Find where the given text appears and provide that cell's center as [x, y] coordinate. 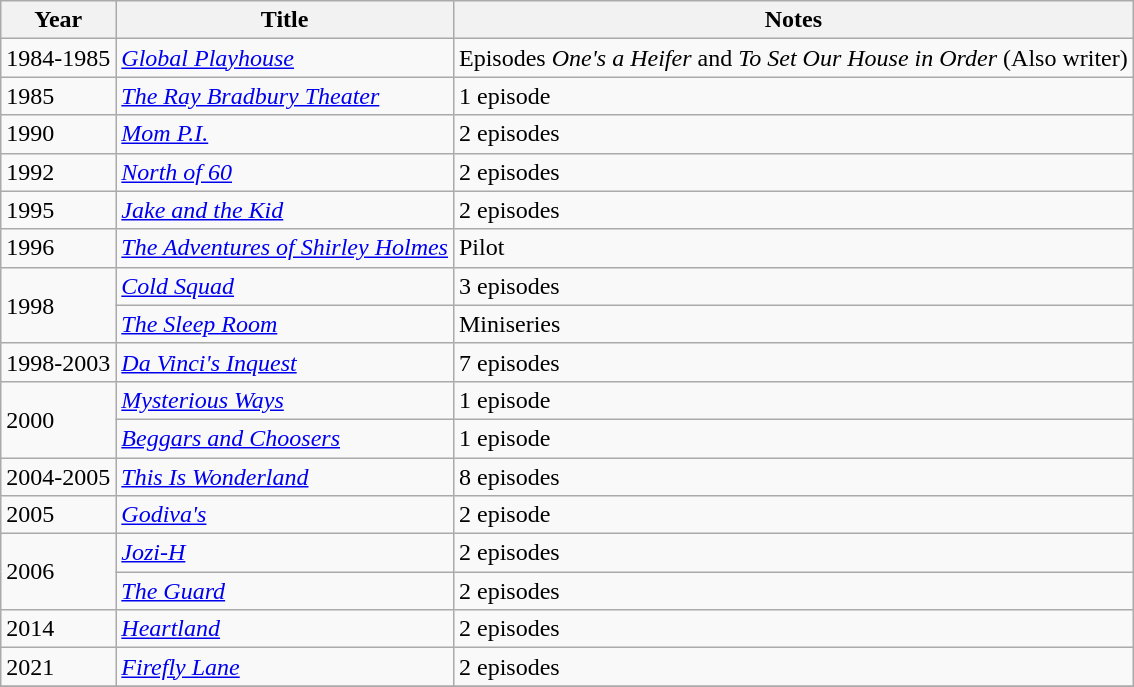
7 episodes [793, 362]
Da Vinci's Inquest [285, 362]
2021 [58, 667]
Godiva's [285, 515]
2004-2005 [58, 477]
Cold Squad [285, 286]
The Sleep Room [285, 324]
Beggars and Choosers [285, 438]
Mysterious Ways [285, 400]
1984-1985 [58, 58]
2000 [58, 419]
1996 [58, 248]
The Adventures of Shirley Holmes [285, 248]
Jake and the Kid [285, 210]
8 episodes [793, 477]
1998 [58, 305]
1990 [58, 134]
Miniseries [793, 324]
2 episode [793, 515]
North of 60 [285, 172]
1985 [58, 96]
2006 [58, 572]
1998-2003 [58, 362]
Year [58, 20]
Notes [793, 20]
Pilot [793, 248]
Heartland [285, 629]
2005 [58, 515]
Jozi-H [285, 553]
Title [285, 20]
The Guard [285, 591]
2014 [58, 629]
This Is Wonderland [285, 477]
Episodes One's a Heifer and To Set Our House in Order (Also writer) [793, 58]
The Ray Bradbury Theater [285, 96]
3 episodes [793, 286]
1992 [58, 172]
Mom P.I. [285, 134]
Firefly Lane [285, 667]
1995 [58, 210]
Global Playhouse [285, 58]
